From the cell containing the given text, extract its center point as (X, Y) coordinate. 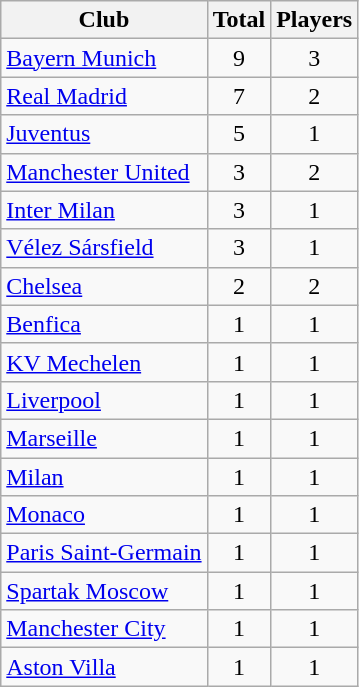
Paris Saint-Germain (104, 553)
Real Madrid (104, 96)
Bayern Munich (104, 58)
Marseille (104, 438)
9 (239, 58)
Aston Villa (104, 667)
Spartak Moscow (104, 591)
Juventus (104, 134)
Total (239, 20)
Manchester City (104, 629)
7 (239, 96)
Inter Milan (104, 210)
Players (314, 20)
Benfica (104, 324)
Manchester United (104, 172)
Monaco (104, 515)
Club (104, 20)
Milan (104, 477)
Chelsea (104, 286)
Liverpool (104, 400)
5 (239, 134)
KV Mechelen (104, 362)
Vélez Sársfield (104, 248)
